Capture the cell that displays the provided text and extract its (X, Y) central coordinate. 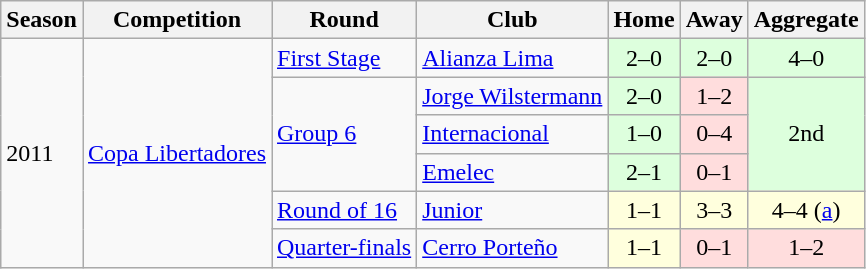
Internacional (512, 134)
Club (512, 20)
Cerro Porteño (512, 248)
Competition (176, 20)
Season (42, 20)
Round (344, 20)
4–4 (a) (806, 210)
0–4 (714, 134)
Round of 16 (344, 210)
Copa Libertadores (176, 153)
Quarter-finals (344, 248)
2–1 (644, 172)
Junior (512, 210)
Emelec (512, 172)
Group 6 (344, 134)
2nd (806, 134)
4–0 (806, 58)
Aggregate (806, 20)
2011 (42, 153)
Alianza Lima (512, 58)
First Stage (344, 58)
Away (714, 20)
3–3 (714, 210)
1–0 (644, 134)
Home (644, 20)
Jorge Wilstermann (512, 96)
